Capture the cell that displays the provided text and extract its (x, y) central coordinate. 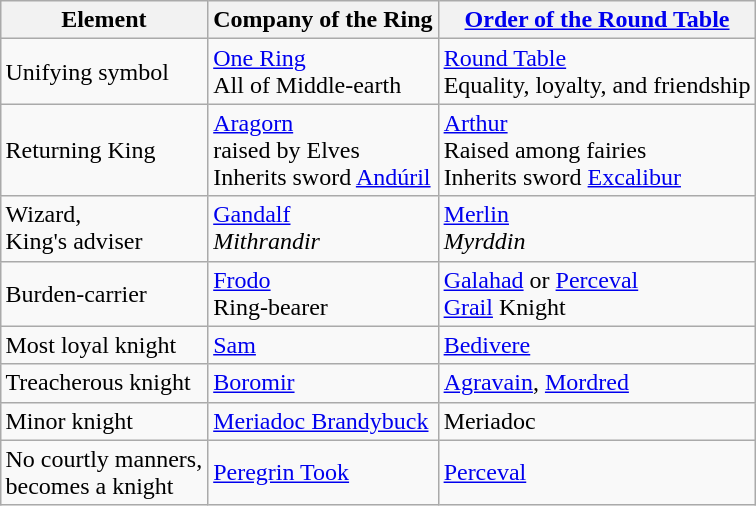
Boromir (323, 383)
Galahad or PercevalGrail Knight (597, 294)
Returning King (104, 150)
Perceval (597, 472)
Unifying symbol (104, 72)
ArthurRaised among fairiesInherits sword Excalibur (597, 150)
Peregrin Took (323, 472)
One RingAll of Middle-earth (323, 72)
MerlinMyrddin (597, 228)
Treacherous knight (104, 383)
FrodoRing-bearer (323, 294)
Wizard,King's adviser (104, 228)
Minor knight (104, 421)
Burden-carrier (104, 294)
Round TableEquality, loyalty, and friendship (597, 72)
Aragornraised by ElvesInherits sword Andúril (323, 150)
Meriadoc Brandybuck (323, 421)
Agravain, Mordred (597, 383)
Meriadoc (597, 421)
Most loyal knight (104, 345)
GandalfMithrandir (323, 228)
Bedivere (597, 345)
Company of the Ring (323, 20)
Order of the Round Table (597, 20)
Element (104, 20)
Sam (323, 345)
No courtly manners,becomes a knight (104, 472)
